Provide the [x, y] coordinate of the cell's center where the given text is located.  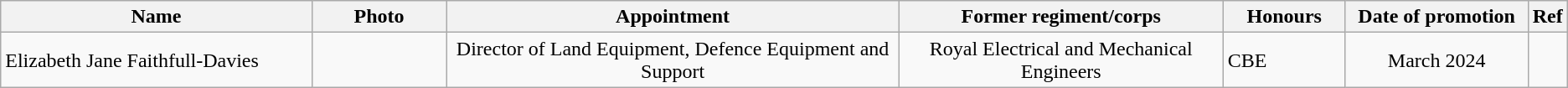
Name [156, 17]
Honours [1284, 17]
Director of Land Equipment, Defence Equipment and Support [673, 60]
March 2024 [1436, 60]
Royal Electrical and Mechanical Engineers [1060, 60]
Former regiment/corps [1060, 17]
Elizabeth Jane Faithfull-Davies [156, 60]
Ref [1548, 17]
Appointment [673, 17]
CBE [1284, 60]
Date of promotion [1436, 17]
Photo [379, 17]
